Scan for the cell matching the given text and deliver its (X, Y) coordinate at center. 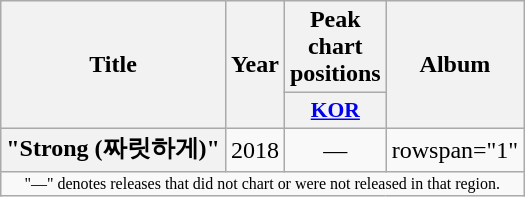
— (335, 150)
Year (254, 65)
"Strong (짜릿하게)" (114, 150)
"—" denotes releases that did not chart or were not released in that region. (262, 183)
Album (455, 65)
2018 (254, 150)
Peak chart positions (335, 47)
KOR (335, 111)
rowspan="1" (455, 150)
Title (114, 65)
